Detect which cell encompasses the target text, then output its (X, Y) center coordinate. 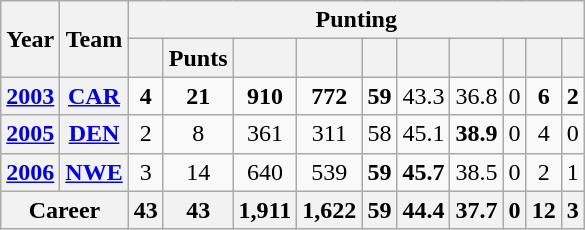
1,911 (265, 210)
45.7 (424, 172)
14 (198, 172)
Punts (198, 58)
6 (544, 96)
Team (94, 39)
36.8 (476, 96)
539 (330, 172)
58 (380, 134)
CAR (94, 96)
1,622 (330, 210)
910 (265, 96)
38.5 (476, 172)
311 (330, 134)
2003 (30, 96)
37.7 (476, 210)
NWE (94, 172)
12 (544, 210)
45.1 (424, 134)
2005 (30, 134)
1 (572, 172)
Career (64, 210)
Year (30, 39)
44.4 (424, 210)
8 (198, 134)
21 (198, 96)
43.3 (424, 96)
DEN (94, 134)
640 (265, 172)
2006 (30, 172)
361 (265, 134)
38.9 (476, 134)
Punting (356, 20)
772 (330, 96)
